Extract the (x, y) coordinate from the center of the cell holding the provided text.  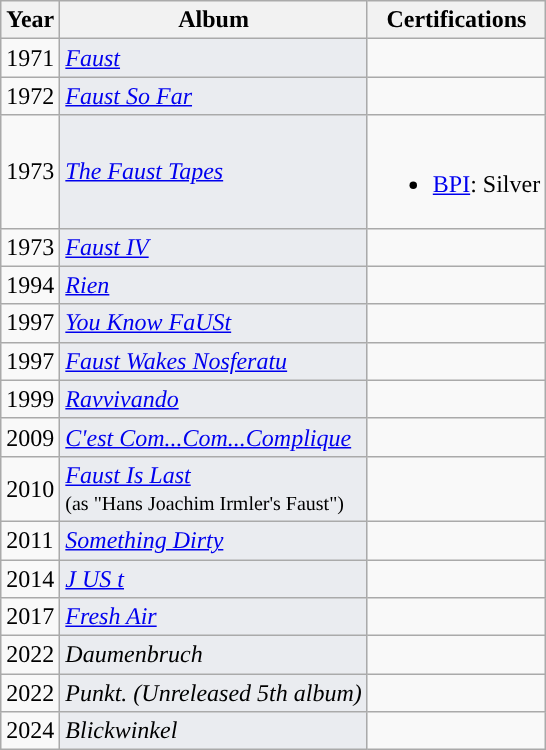
Faust Is Last(as "Hans Joachim Irmler's Faust") (214, 488)
1994 (30, 285)
Daumenbruch (214, 655)
Rien (214, 285)
BPI: Silver (456, 172)
1999 (30, 399)
2011 (30, 540)
Faust IV (214, 247)
1972 (30, 96)
Faust Wakes Nosferatu (214, 361)
You Know FaUSt (214, 323)
Fresh Air (214, 617)
2024 (30, 731)
2009 (30, 437)
2010 (30, 488)
C'est Com...Com...Complique (214, 437)
J US t (214, 579)
2017 (30, 617)
Year (30, 20)
2014 (30, 579)
Certifications (456, 20)
Faust So Far (214, 96)
The Faust Tapes (214, 172)
Faust (214, 58)
Blickwinkel (214, 731)
1971 (30, 58)
Something Dirty (214, 540)
Album (214, 20)
Ravvivando (214, 399)
Punkt. (Unreleased 5th album) (214, 693)
